Search for the cell housing the specified text and yield its (X, Y) center coordinate. 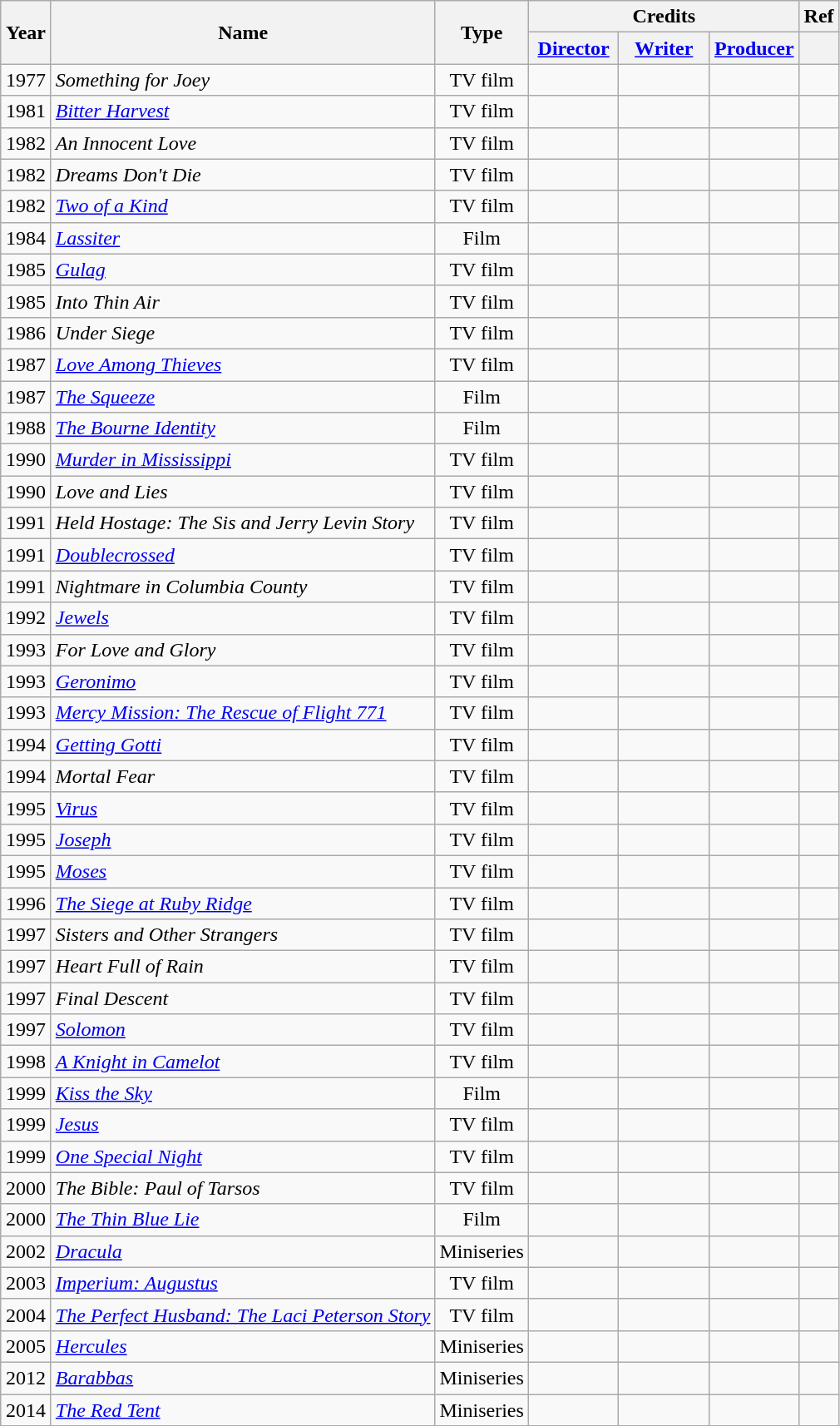
An Innocent Love (243, 143)
Into Thin Air (243, 301)
Writer (664, 48)
Nightmare in Columbia County (243, 587)
Solomon (243, 1030)
Geronimo (243, 681)
Type (482, 32)
2005 (27, 1346)
Jesus (243, 1125)
Dreams Don't Die (243, 175)
Heart Full of Rain (243, 967)
Ref (818, 17)
Year (27, 32)
Lassiter (243, 238)
Sisters and Other Strangers (243, 935)
Joseph (243, 839)
2003 (27, 1283)
1996 (27, 903)
Imperium: Augustus (243, 1283)
A Knight in Camelot (243, 1062)
Gulag (243, 270)
Kiss the Sky (243, 1093)
Director (574, 48)
The Red Tent (243, 1410)
Credits (664, 17)
1988 (27, 428)
Virus (243, 808)
1981 (27, 111)
1984 (27, 238)
2012 (27, 1378)
Doublecrossed (243, 555)
2004 (27, 1315)
The Bible: Paul of Tarsos (243, 1188)
Something for Joey (243, 80)
1977 (27, 80)
2014 (27, 1410)
Murder in Mississippi (243, 460)
The Siege at Ruby Ridge (243, 903)
1992 (27, 618)
1998 (27, 1062)
Barabbas (243, 1378)
The Bourne Identity (243, 428)
Love Among Thieves (243, 364)
For Love and Glory (243, 650)
One Special Night (243, 1156)
Producer (754, 48)
Jewels (243, 618)
Two of a Kind (243, 206)
Name (243, 32)
2002 (27, 1251)
Under Siege (243, 333)
Getting Gotti (243, 745)
Mortal Fear (243, 776)
Moses (243, 871)
Mercy Mission: The Rescue of Flight 771 (243, 713)
1986 (27, 333)
Final Descent (243, 998)
The Perfect Husband: The Laci Peterson Story (243, 1315)
Dracula (243, 1251)
Bitter Harvest (243, 111)
Held Hostage: The Sis and Jerry Levin Story (243, 523)
Love and Lies (243, 492)
The Thin Blue Lie (243, 1220)
Hercules (243, 1346)
The Squeeze (243, 397)
